Locate the cell with the specified text and output its [x, y] center coordinate. 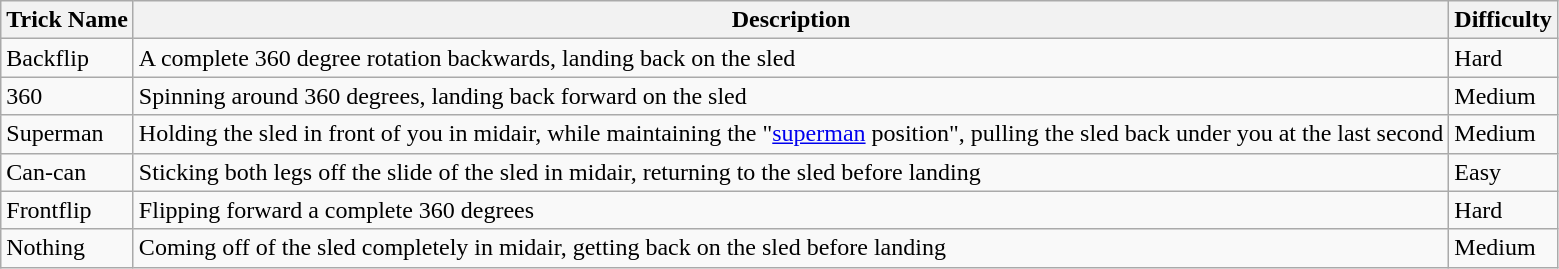
360 [68, 96]
Superman [68, 134]
Spinning around 360 degrees, landing back forward on the sled [790, 96]
Backflip [68, 58]
Nothing [68, 248]
Easy [1503, 172]
Trick Name [68, 20]
Holding the sled in front of you in midair, while maintaining the "superman position", pulling the sled back under you at the last second [790, 134]
Frontflip [68, 210]
Coming off of the sled completely in midair, getting back on the sled before landing [790, 248]
Flipping forward a complete 360 degrees [790, 210]
Can-can [68, 172]
Difficulty [1503, 20]
Description [790, 20]
Sticking both legs off the slide of the sled in midair, returning to the sled before landing [790, 172]
A complete 360 degree rotation backwards, landing back on the sled [790, 58]
